Locate the cell with the specified text and output its (X, Y) center coordinate. 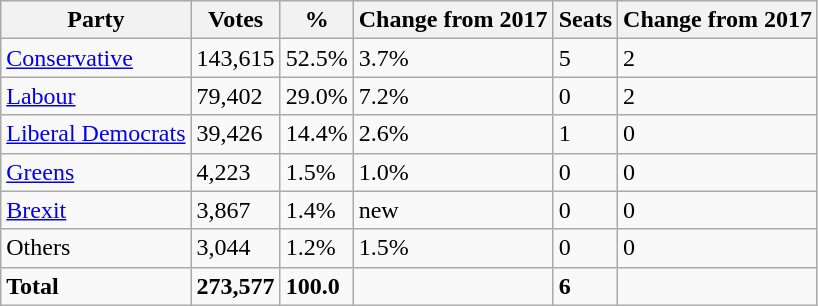
Conservative (96, 58)
3.7% (453, 58)
Greens (96, 172)
Others (96, 248)
79,402 (236, 96)
new (453, 210)
6 (585, 286)
Brexit (96, 210)
273,577 (236, 286)
% (316, 20)
Labour (96, 96)
Seats (585, 20)
143,615 (236, 58)
39,426 (236, 134)
52.5% (316, 58)
3,044 (236, 248)
1 (585, 134)
1.0% (453, 172)
1.4% (316, 210)
Liberal Democrats (96, 134)
3,867 (236, 210)
Party (96, 20)
14.4% (316, 134)
2.6% (453, 134)
4,223 (236, 172)
Total (96, 286)
100.0 (316, 286)
5 (585, 58)
29.0% (316, 96)
Votes (236, 20)
1.2% (316, 248)
7.2% (453, 96)
